For the text-containing cell, return its midpoint in [X, Y] coordinate format. 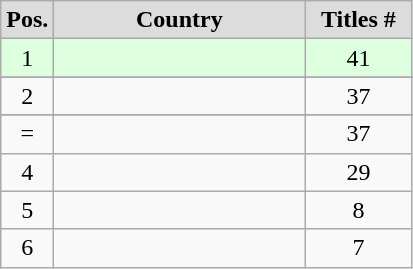
6 [28, 248]
41 [358, 58]
Pos. [28, 20]
8 [358, 210]
29 [358, 172]
7 [358, 248]
= [28, 134]
1 [28, 58]
4 [28, 172]
Country [180, 20]
2 [28, 96]
Titles # [358, 20]
5 [28, 210]
